Find where the given text appears and provide that cell's center as [X, Y] coordinate. 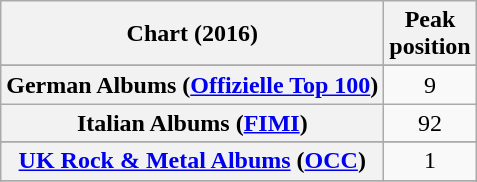
UK Rock & Metal Albums (OCC) [192, 161]
Chart (2016) [192, 34]
Peakposition [430, 34]
1 [430, 161]
9 [430, 85]
Italian Albums (FIMI) [192, 123]
German Albums (Offizielle Top 100) [192, 85]
92 [430, 123]
